For the text-containing cell, return its midpoint in [x, y] coordinate format. 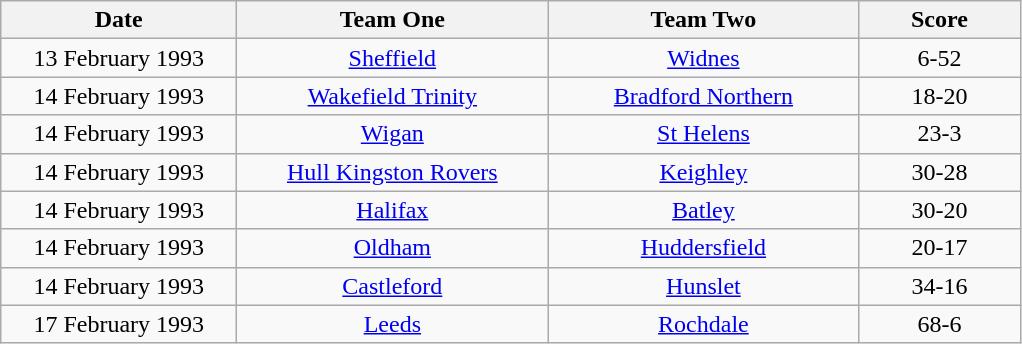
17 February 1993 [119, 324]
Score [940, 20]
Bradford Northern [704, 96]
18-20 [940, 96]
Wigan [392, 134]
Batley [704, 210]
Hull Kingston Rovers [392, 172]
Date [119, 20]
Keighley [704, 172]
Leeds [392, 324]
Widnes [704, 58]
St Helens [704, 134]
23-3 [940, 134]
20-17 [940, 248]
Rochdale [704, 324]
13 February 1993 [119, 58]
Sheffield [392, 58]
Team Two [704, 20]
30-28 [940, 172]
34-16 [940, 286]
Hunslet [704, 286]
Castleford [392, 286]
6-52 [940, 58]
Wakefield Trinity [392, 96]
Halifax [392, 210]
30-20 [940, 210]
Oldham [392, 248]
Huddersfield [704, 248]
Team One [392, 20]
68-6 [940, 324]
